Locate the cell with the specified text and output its [x, y] center coordinate. 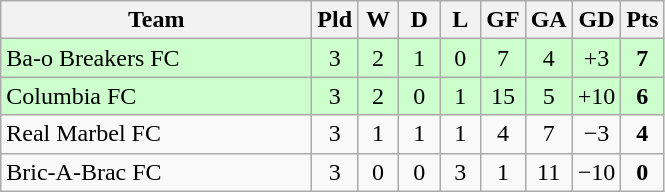
Team [156, 20]
Bric-A-Brac FC [156, 172]
6 [642, 96]
W [378, 20]
D [420, 20]
Columbia FC [156, 96]
5 [548, 96]
Ba-o Breakers FC [156, 58]
−10 [596, 172]
GF [503, 20]
+3 [596, 58]
15 [503, 96]
Pts [642, 20]
Real Marbel FC [156, 134]
+10 [596, 96]
Pld [335, 20]
L [460, 20]
11 [548, 172]
GA [548, 20]
GD [596, 20]
−3 [596, 134]
